Extract the [x, y] coordinate from the center of the cell holding the provided text.  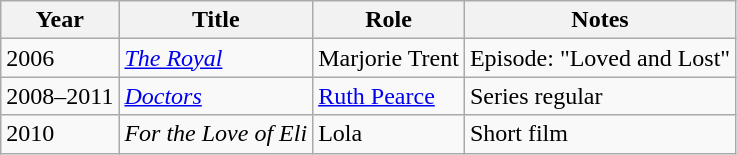
Doctors [216, 96]
Short film [600, 134]
Title [216, 20]
2008–2011 [60, 96]
Series regular [600, 96]
2006 [60, 58]
Marjorie Trent [389, 58]
Role [389, 20]
For the Love of Eli [216, 134]
Year [60, 20]
2010 [60, 134]
Notes [600, 20]
Episode: "Loved and Lost" [600, 58]
The Royal [216, 58]
Ruth Pearce [389, 96]
Lola [389, 134]
